Scan for the cell matching the given text and deliver its (X, Y) coordinate at center. 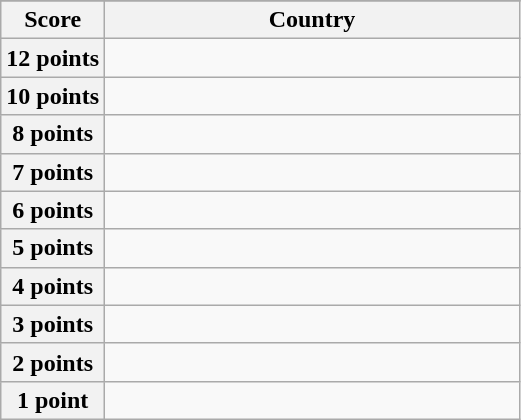
Score (53, 20)
12 points (53, 58)
5 points (53, 248)
6 points (53, 210)
7 points (53, 172)
4 points (53, 286)
Country (312, 20)
10 points (53, 96)
1 point (53, 400)
3 points (53, 324)
2 points (53, 362)
8 points (53, 134)
